Search for the cell housing the specified text and yield its [x, y] center coordinate. 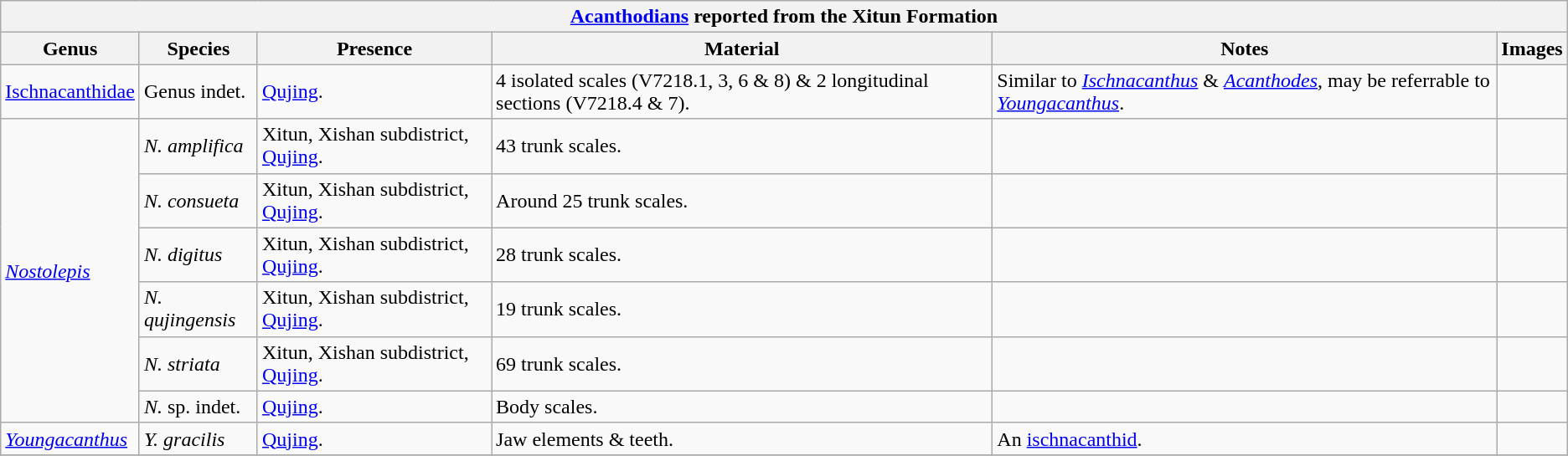
43 trunk scales. [742, 146]
Material [742, 49]
N. striata [198, 363]
Y. gracilis [198, 438]
28 trunk scales. [742, 254]
An ischnacanthid. [1245, 438]
Youngacanthus [70, 438]
N. consueta [198, 201]
Jaw elements & teeth. [742, 438]
Species [198, 49]
Images [1532, 49]
Genus [70, 49]
Presence [374, 49]
Notes [1245, 49]
N. qujingensis [198, 310]
Around 25 trunk scales. [742, 201]
69 trunk scales. [742, 363]
N. amplifica [198, 146]
N. sp. indet. [198, 407]
Genus indet. [198, 92]
4 isolated scales (V7218.1, 3, 6 & 8) & 2 longitudinal sections (V7218.4 & 7). [742, 92]
Ischnacanthidae [70, 92]
Body scales. [742, 407]
Similar to Ischnacanthus & Acanthodes, may be referrable to Youngacanthus. [1245, 92]
Nostolepis [70, 271]
Acanthodians reported from the Xitun Formation [784, 17]
N. digitus [198, 254]
19 trunk scales. [742, 310]
